Capture the cell that displays the provided text and extract its [X, Y] central coordinate. 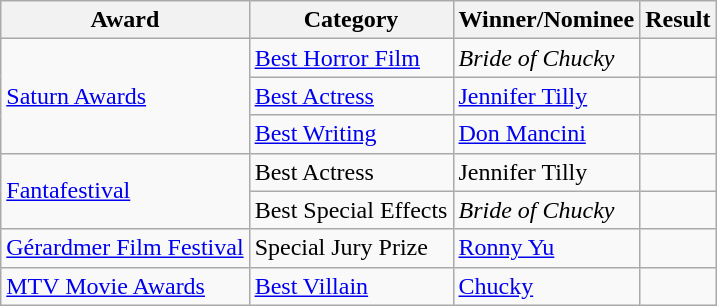
Winner/Nominee [546, 20]
Special Jury Prize [351, 248]
Best Special Effects [351, 210]
Award [125, 20]
Best Writing [351, 134]
Saturn Awards [125, 96]
Category [351, 20]
Fantafestival [125, 191]
Result [678, 20]
Chucky [546, 286]
Gérardmer Film Festival [125, 248]
Best Horror Film [351, 58]
Best Villain [351, 286]
Ronny Yu [546, 248]
MTV Movie Awards [125, 286]
Don Mancini [546, 134]
